Identify which cell holds the provided text, then report its [x, y] central coordinate. 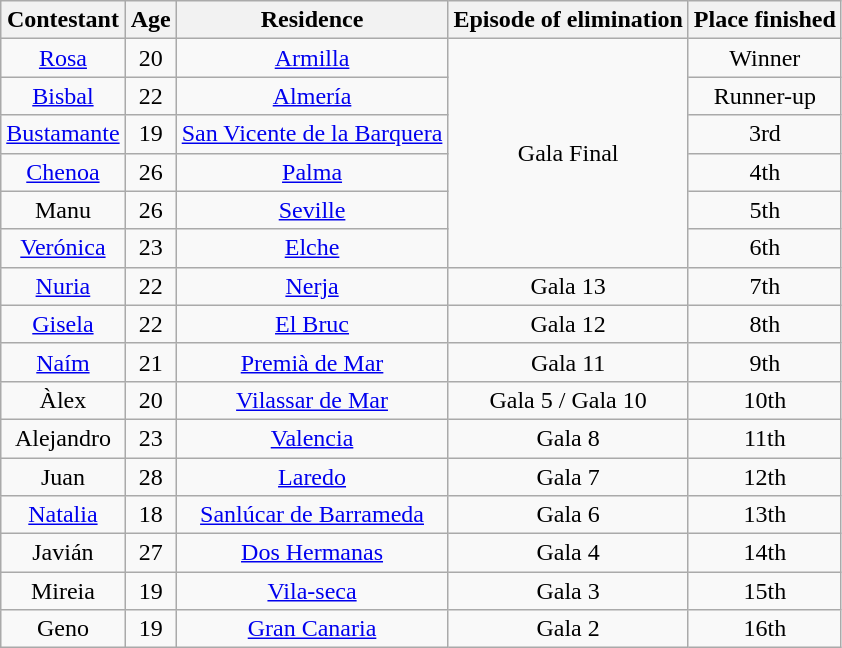
Chenoa [63, 172]
Residence [312, 20]
3rd [764, 134]
Dos Hermanas [312, 553]
Place finished [764, 20]
Gala 7 [568, 477]
Verónica [63, 248]
Seville [312, 210]
27 [150, 553]
16th [764, 629]
Gala 13 [568, 286]
Javián [63, 553]
Juan [63, 477]
Premià de Mar [312, 362]
Laredo [312, 477]
Gisela [63, 324]
Bisbal [63, 96]
Vila-seca [312, 591]
Gala 11 [568, 362]
11th [764, 438]
Gala 6 [568, 515]
15th [764, 591]
8th [764, 324]
Elche [312, 248]
San Vicente de la Barquera [312, 134]
28 [150, 477]
Gala 8 [568, 438]
Gala Final [568, 153]
Runner-up [764, 96]
13th [764, 515]
9th [764, 362]
Natalia [63, 515]
4th [764, 172]
5th [764, 210]
6th [764, 248]
Sanlúcar de Barrameda [312, 515]
18 [150, 515]
Gran Canaria [312, 629]
12th [764, 477]
Gala 4 [568, 553]
Almería [312, 96]
Episode of elimination [568, 20]
Manu [63, 210]
Geno [63, 629]
Gala 3 [568, 591]
Vilassar de Mar [312, 400]
Gala 2 [568, 629]
10th [764, 400]
El Bruc [312, 324]
Naím [63, 362]
Winner [764, 58]
Nerja [312, 286]
7th [764, 286]
Armilla [312, 58]
Àlex [63, 400]
Alejandro [63, 438]
Rosa [63, 58]
Nuria [63, 286]
21 [150, 362]
Mireia [63, 591]
Contestant [63, 20]
Bustamante [63, 134]
Palma [312, 172]
14th [764, 553]
Valencia [312, 438]
Age [150, 20]
Gala 12 [568, 324]
Gala 5 / Gala 10 [568, 400]
